Detect which cell encompasses the target text, then output its [X, Y] center coordinate. 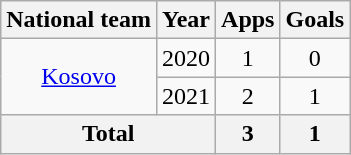
2021 [186, 96]
National team [79, 20]
3 [248, 134]
Goals [315, 20]
2 [248, 96]
Apps [248, 20]
0 [315, 58]
2020 [186, 58]
Year [186, 20]
Total [108, 134]
Kosovo [79, 77]
